Detect which cell encompasses the target text, then output its (x, y) center coordinate. 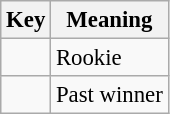
Past winner (110, 95)
Rookie (110, 58)
Meaning (110, 20)
Key (26, 20)
